Extract the [X, Y] coordinate from the center of the cell holding the provided text.  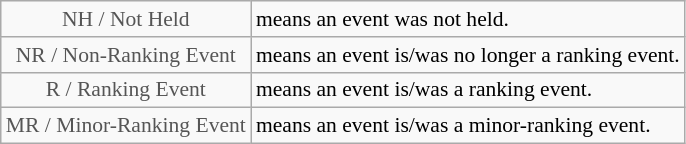
NR / Non-Ranking Event [126, 55]
means an event is/was a ranking event. [468, 90]
R / Ranking Event [126, 90]
means an event is/was a minor-ranking event. [468, 126]
NH / Not Held [126, 19]
MR / Minor-Ranking Event [126, 126]
means an event is/was no longer a ranking event. [468, 55]
means an event was not held. [468, 19]
